Provide the (x, y) coordinate of the cell's center where the given text is located.  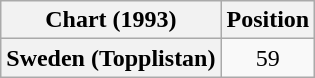
59 (268, 58)
Chart (1993) (111, 20)
Sweden (Topplistan) (111, 58)
Position (268, 20)
